Determine the (X, Y) coordinate at the center of the cell enclosing the given text.  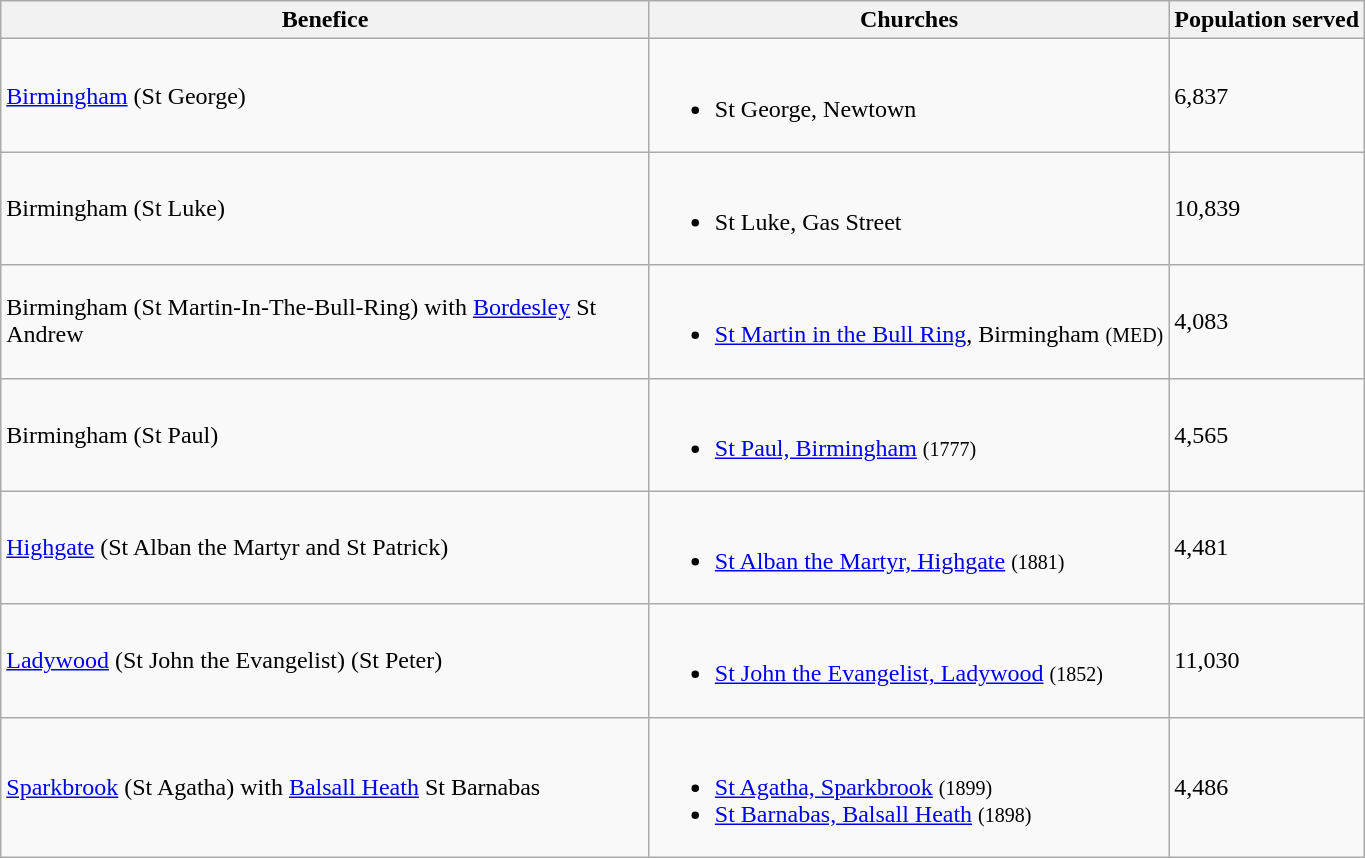
4,481 (1267, 548)
Birmingham (St Luke) (326, 208)
Birmingham (St Martin-In-The-Bull-Ring) with Bordesley St Andrew (326, 322)
Birmingham (St Paul) (326, 434)
Highgate (St Alban the Martyr and St Patrick) (326, 548)
Ladywood (St John the Evangelist) (St Peter) (326, 660)
St Luke, Gas Street (908, 208)
Churches (908, 20)
Population served (1267, 20)
St Alban the Martyr, Highgate (1881) (908, 548)
St John the Evangelist, Ladywood (1852) (908, 660)
6,837 (1267, 96)
4,083 (1267, 322)
4,486 (1267, 787)
11,030 (1267, 660)
10,839 (1267, 208)
St George, Newtown (908, 96)
Benefice (326, 20)
4,565 (1267, 434)
St Paul, Birmingham (1777) (908, 434)
Sparkbrook (St Agatha) with Balsall Heath St Barnabas (326, 787)
Birmingham (St George) (326, 96)
St Martin in the Bull Ring, Birmingham (MED) (908, 322)
St Agatha, Sparkbrook (1899)St Barnabas, Balsall Heath (1898) (908, 787)
